Scan for the cell matching the given text and deliver its [x, y] coordinate at center. 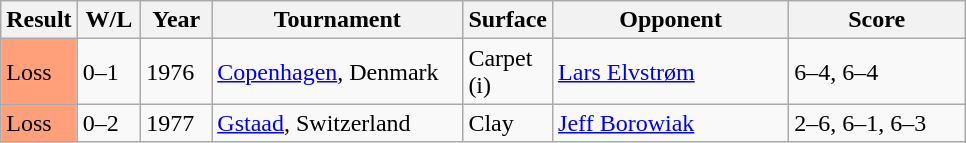
6–4, 6–4 [877, 72]
Copenhagen, Denmark [338, 72]
0–2 [109, 123]
1977 [176, 123]
2–6, 6–1, 6–3 [877, 123]
0–1 [109, 72]
Score [877, 20]
Clay [508, 123]
Opponent [671, 20]
Lars Elvstrøm [671, 72]
Year [176, 20]
Jeff Borowiak [671, 123]
Result [39, 20]
Surface [508, 20]
1976 [176, 72]
Tournament [338, 20]
Gstaad, Switzerland [338, 123]
W/L [109, 20]
Carpet (i) [508, 72]
